Output the [X, Y] coordinate of the center of the cell containing the given text.  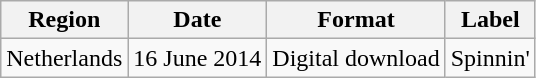
Netherlands [64, 58]
16 June 2014 [198, 58]
Label [490, 20]
Date [198, 20]
Digital download [356, 58]
Spinnin' [490, 58]
Format [356, 20]
Region [64, 20]
